Capture the cell that displays the provided text and extract its [X, Y] central coordinate. 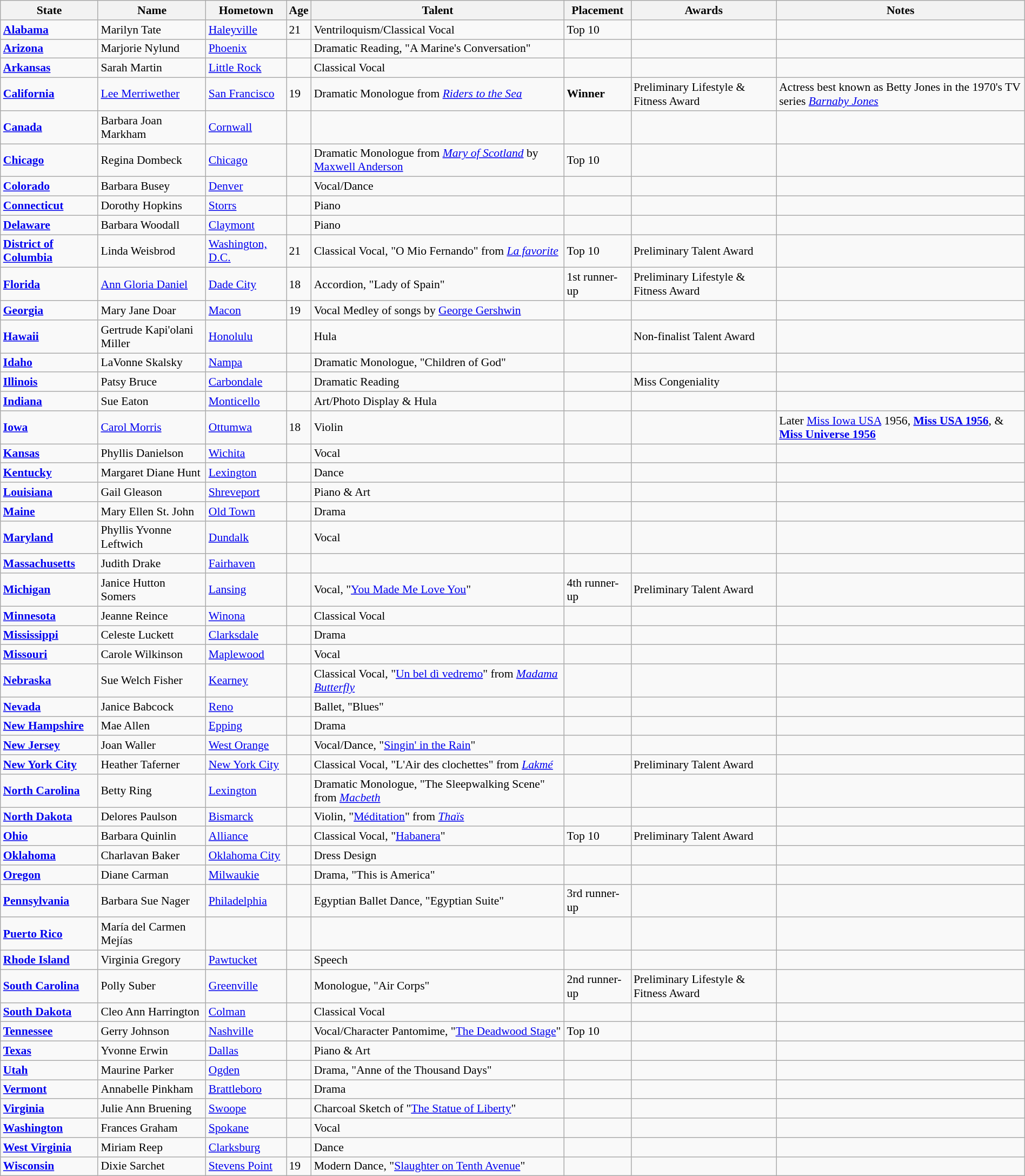
Kentucky [50, 473]
Carole Wilkinson [151, 655]
Arkansas [50, 68]
North Dakota [50, 817]
Storrs [247, 206]
Ohio [50, 836]
Haleyville [247, 30]
Dramatic Monologue from Mary of Scotland by Maxwell Anderson [438, 160]
Betty Ring [151, 790]
Maplewood [247, 655]
San Francisco [247, 94]
Barbara Quinlin [151, 836]
Stevens Point [247, 1166]
Indiana [50, 401]
Joan Waller [151, 746]
Sue Welch Fisher [151, 680]
Winner [597, 94]
Macon [247, 310]
2nd runner-up [597, 986]
Philadelphia [247, 901]
Accordion, "Lady of Spain" [438, 284]
Texas [50, 1051]
North Carolina [50, 790]
Clarksdale [247, 635]
Gail Gleason [151, 492]
Shreveport [247, 492]
Egyptian Ballet Dance, "Egyptian Suite" [438, 901]
Utah [50, 1070]
Lansing [247, 589]
Miriam Reep [151, 1147]
Classical Vocal, "O Mio Fernando" from La favorite [438, 251]
Michigan [50, 589]
Vocal/Character Pantomime, "The Deadwood Stage" [438, 1032]
Dramatic Monologue from Riders to the Sea [438, 94]
Dorothy Hopkins [151, 206]
Classical Vocal, "Un bel dì vedremo" from Madama Butterfly [438, 680]
Regina Dombeck [151, 160]
Speech [438, 960]
Mae Allen [151, 726]
Miss Congeniality [704, 382]
Maine [50, 511]
Sarah Martin [151, 68]
Bismarck [247, 817]
Carol Morris [151, 427]
Old Town [247, 511]
State [50, 10]
Charlavan Baker [151, 855]
Alliance [247, 836]
Dixie Sarchet [151, 1166]
Lee Merriwether [151, 94]
Washington, D.C. [247, 251]
Yvonne Erwin [151, 1051]
Wichita [247, 454]
Oregon [50, 875]
Vocal, "You Made Me Love You" [438, 589]
Colman [247, 1012]
Georgia [50, 310]
West Orange [247, 746]
Idaho [50, 363]
Nampa [247, 363]
Reno [247, 707]
Monologue, "Air Corps" [438, 986]
Diane Carman [151, 875]
Vocal/Dance, "Singin' in the Rain" [438, 746]
Vocal Medley of songs by George Gershwin [438, 310]
Ann Gloria Daniel [151, 284]
Talent [438, 10]
Phyllis Danielson [151, 454]
Spokane [247, 1128]
Age [299, 10]
Ventriloquism/Classical Vocal [438, 30]
Pennsylvania [50, 901]
3rd runner-up [597, 901]
Classical Vocal, "L'Air des clochettes" from Lakmé [438, 765]
Art/Photo Display & Hula [438, 401]
Dramatic Reading [438, 382]
Kearney [247, 680]
Claymont [247, 225]
Janice Hutton Somers [151, 589]
Annabelle Pinkham [151, 1089]
Puerto Rico [50, 934]
Kansas [50, 454]
Virginia Gregory [151, 960]
Frances Graham [151, 1128]
Celeste Luckett [151, 635]
Vocal/Dance [438, 187]
Epping [247, 726]
Arizona [50, 49]
Oklahoma [50, 855]
Oklahoma City [247, 855]
Nevada [50, 707]
Julie Ann Bruening [151, 1109]
Honolulu [247, 336]
Mississippi [50, 635]
Little Rock [247, 68]
Illinois [50, 382]
Virginia [50, 1109]
Heather Taferner [151, 765]
Jeanne Reince [151, 616]
Charcoal Sketch of "The Statue of Liberty" [438, 1109]
Delaware [50, 225]
Barbara Joan Markham [151, 128]
Violin, "Méditation" from Thaïs [438, 817]
West Virginia [50, 1147]
Barbara Woodall [151, 225]
Actress best known as Betty Jones in the 1970's TV series Barnaby Jones [901, 94]
Maurine Parker [151, 1070]
Notes [901, 10]
Hometown [247, 10]
Linda Weisbrod [151, 251]
Nashville [247, 1032]
Dade City [247, 284]
Connecticut [50, 206]
South Carolina [50, 986]
Mary Ellen St. John [151, 511]
Greenville [247, 986]
Barbara Busey [151, 187]
Milwaukie [247, 875]
Gertrude Kapi'olani Miller [151, 336]
Denver [247, 187]
4th runner-up [597, 589]
Louisiana [50, 492]
Hawaii [50, 336]
Delores Paulson [151, 817]
Brattleboro [247, 1089]
Janice Babcock [151, 707]
Iowa [50, 427]
Winona [247, 616]
Tennessee [50, 1032]
Drama, "Anne of the Thousand Days" [438, 1070]
Awards [704, 10]
Wisconsin [50, 1166]
Washington [50, 1128]
Fairhaven [247, 564]
Mary Jane Doar [151, 310]
Drama, "This is America" [438, 875]
Dramatic Monologue, "The Sleepwalking Scene" from Macbeth [438, 790]
Judith Drake [151, 564]
Carbondale [247, 382]
Hula [438, 336]
Polly Suber [151, 986]
New Hampshire [50, 726]
Florida [50, 284]
Alabama [50, 30]
Margaret Diane Hunt [151, 473]
Marjorie Nylund [151, 49]
Massachusetts [50, 564]
Gerry Johnson [151, 1032]
Dramatic Reading, "A Marine's Conversation" [438, 49]
Rhode Island [50, 960]
Placement [597, 10]
Sue Eaton [151, 401]
Clarksburg [247, 1147]
Barbara Sue Nager [151, 901]
Nebraska [50, 680]
Missouri [50, 655]
Cornwall [247, 128]
Canada [50, 128]
Monticello [247, 401]
Non-finalist Talent Award [704, 336]
Modern Dance, "Slaughter on Tenth Avenue" [438, 1166]
Maryland [50, 537]
LaVonne Skalsky [151, 363]
Dress Design [438, 855]
Phyllis Yvonne Leftwich [151, 537]
Dallas [247, 1051]
Swoope [247, 1109]
New Jersey [50, 746]
District of Columbia [50, 251]
Minnesota [50, 616]
Cleo Ann Harrington [151, 1012]
South Dakota [50, 1012]
Phoenix [247, 49]
Marilyn Tate [151, 30]
Classical Vocal, "Habanera" [438, 836]
Colorado [50, 187]
Pawtucket [247, 960]
Later Miss Iowa USA 1956, Miss USA 1956, & Miss Universe 1956 [901, 427]
1st runner-up [597, 284]
Ogden [247, 1070]
Ballet, "Blues" [438, 707]
California [50, 94]
Violin [438, 427]
Name [151, 10]
Ottumwa [247, 427]
Vermont [50, 1089]
María del Carmen Mejías [151, 934]
Patsy Bruce [151, 382]
Dundalk [247, 537]
Dramatic Monologue, "Children of God" [438, 363]
